Search for the cell housing the specified text and yield its [x, y] center coordinate. 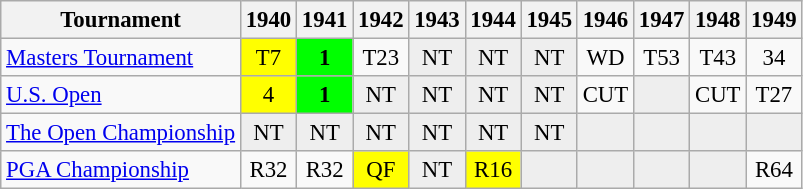
4 [268, 95]
Masters Tournament [121, 58]
1949 [774, 20]
Tournament [121, 20]
QF [381, 170]
1946 [605, 20]
T43 [718, 58]
T53 [661, 58]
WD [605, 58]
The Open Championship [121, 133]
1943 [437, 20]
1948 [718, 20]
1942 [381, 20]
1945 [549, 20]
34 [774, 58]
R16 [493, 170]
T7 [268, 58]
T27 [774, 95]
1940 [268, 20]
U.S. Open [121, 95]
1944 [493, 20]
T23 [381, 58]
1941 [325, 20]
R64 [774, 170]
1947 [661, 20]
PGA Championship [121, 170]
